Pinpoint the cell where the given text exists, returning its [X, Y] midpoint coordinate. 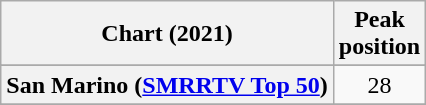
Peakposition [379, 34]
Chart (2021) [168, 34]
28 [379, 85]
San Marino (SMRRTV Top 50) [168, 85]
